Pinpoint the cell where the given text exists, returning its (x, y) midpoint coordinate. 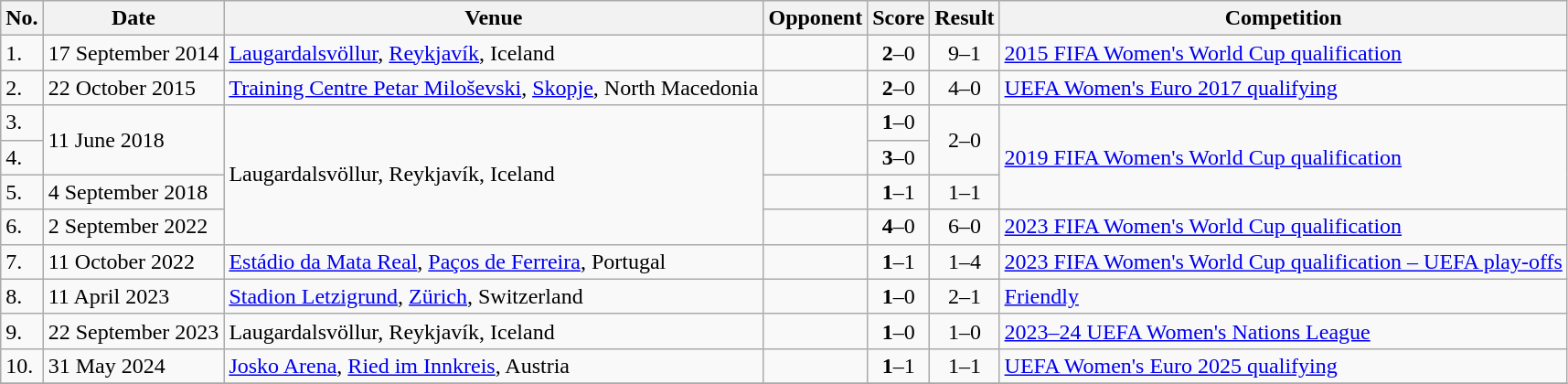
11 October 2022 (133, 261)
Training Centre Petar Miloševski, Skopje, North Macedonia (494, 88)
Estádio da Mata Real, Paços de Ferreira, Portugal (494, 261)
Venue (494, 18)
1. (22, 53)
No. (22, 18)
9. (22, 331)
11 April 2023 (133, 296)
7. (22, 261)
6–0 (965, 227)
2019 FIFA Women's World Cup qualification (1284, 157)
Score (899, 18)
31 May 2024 (133, 366)
9–1 (965, 53)
2. (22, 88)
10. (22, 366)
5. (22, 192)
17 September 2014 (133, 53)
UEFA Women's Euro 2025 qualifying (1284, 366)
22 October 2015 (133, 88)
Competition (1284, 18)
22 September 2023 (133, 331)
2023–24 UEFA Women's Nations League (1284, 331)
Friendly (1284, 296)
Date (133, 18)
3–0 (899, 157)
8. (22, 296)
UEFA Women's Euro 2017 qualifying (1284, 88)
4 September 2018 (133, 192)
6. (22, 227)
2–1 (965, 296)
Result (965, 18)
Stadion Letzigrund, Zürich, Switzerland (494, 296)
2015 FIFA Women's World Cup qualification (1284, 53)
Josko Arena, Ried im Innkreis, Austria (494, 366)
Opponent (816, 18)
2023 FIFA Women's World Cup qualification – UEFA play-offs (1284, 261)
3. (22, 123)
1–4 (965, 261)
2 September 2022 (133, 227)
2023 FIFA Women's World Cup qualification (1284, 227)
11 June 2018 (133, 140)
4. (22, 157)
